Return the (X, Y) coordinate for the center point of the cell that contains the specified text.  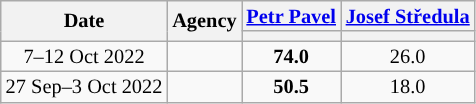
74.0 (292, 56)
Josef Středula (408, 16)
Petr Pavel (292, 16)
26.0 (408, 56)
27 Sep–3 Oct 2022 (84, 86)
Agency (204, 20)
7–12 Oct 2022 (84, 56)
50.5 (292, 86)
Date (84, 20)
18.0 (408, 86)
